Extract the [x, y] coordinate from the center of the cell holding the provided text.  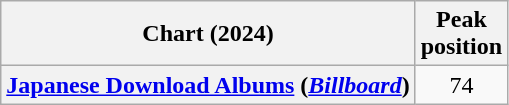
74 [461, 85]
Peakposition [461, 34]
Japanese Download Albums (Billboard) [208, 85]
Chart (2024) [208, 34]
